Return the [x, y] coordinate for the center point of the cell that contains the specified text.  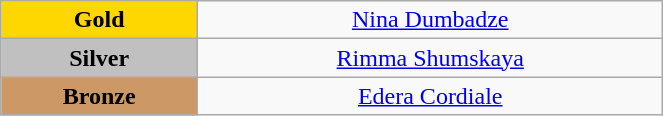
Gold [100, 20]
Bronze [100, 96]
Nina Dumbadze [430, 20]
Rimma Shumskaya [430, 58]
Edera Cordiale [430, 96]
Silver [100, 58]
